Extract the [x, y] coordinate from the center of the cell holding the provided text.  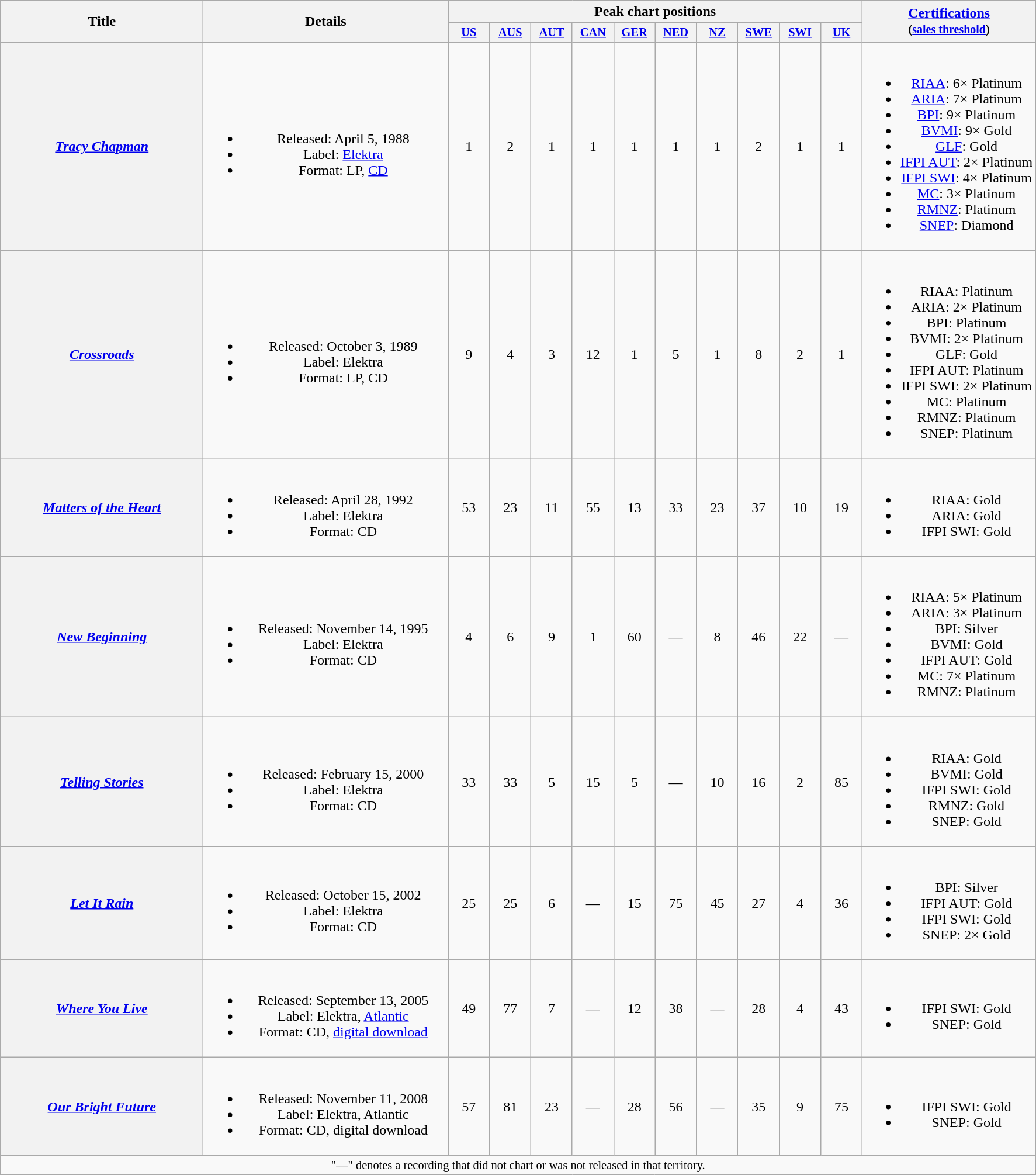
36 [841, 903]
RIAA: 5× PlatinumARIA: 3× PlatinumBPI: SilverBVMI: GoldIFPI AUT: GoldMC: 7× PlatinumRMNZ: Platinum [949, 637]
27 [758, 903]
7 [552, 1009]
Released: April 28, 1992Label: ElektraFormat: CD [326, 507]
37 [758, 507]
RIAA: GoldBVMI: GoldIFPI SWI: GoldRMNZ: GoldSNEP: Gold [949, 782]
Released: April 5, 1988Label: ElektraFormat: LP, CD [326, 146]
CAN [593, 33]
Certifications(sales threshold) [949, 22]
35 [758, 1106]
Released: October 15, 2002Label: ElektraFormat: CD [326, 903]
BPI: SilverIFPI AUT: GoldIFPI SWI: GoldSNEP: 2× Gold [949, 903]
Let It Rain [102, 903]
NED [675, 33]
46 [758, 637]
Released: September 13, 2005Label: Elektra, AtlanticFormat: CD, digital download [326, 1009]
53 [469, 507]
56 [675, 1106]
45 [718, 903]
GER [635, 33]
AUT [552, 33]
Released: November 14, 1995Label: ElektraFormat: CD [326, 637]
Our Bright Future [102, 1106]
49 [469, 1009]
SWE [758, 33]
Released: November 11, 2008Label: Elektra, AtlanticFormat: CD, digital download [326, 1106]
85 [841, 782]
Matters of the Heart [102, 507]
60 [635, 637]
11 [552, 507]
77 [511, 1009]
55 [593, 507]
NZ [718, 33]
RIAA: PlatinumARIA: 2× PlatinumBPI: PlatinumBVMI: 2× PlatinumGLF: GoldIFPI AUT: PlatinumIFPI SWI: 2× PlatinumMC: PlatinumRMNZ: PlatinumSNEP: Platinum [949, 355]
38 [675, 1009]
Released: October 3, 1989Label: ElektraFormat: LP, CD [326, 355]
13 [635, 507]
UK [841, 33]
57 [469, 1106]
New Beginning [102, 637]
SWI [801, 33]
81 [511, 1106]
16 [758, 782]
19 [841, 507]
US [469, 33]
Details [326, 22]
Telling Stories [102, 782]
3 [552, 355]
Released: February 15, 2000Label: ElektraFormat: CD [326, 782]
43 [841, 1009]
22 [801, 637]
AUS [511, 33]
RIAA: GoldARIA: GoldIFPI SWI: Gold [949, 507]
Crossroads [102, 355]
Peak chart positions [656, 12]
Where You Live [102, 1009]
Title [102, 22]
Tracy Chapman [102, 146]
"—" denotes a recording that did not chart or was not released in that territory. [518, 1165]
